From the cell containing the given text, extract its center point as [x, y] coordinate. 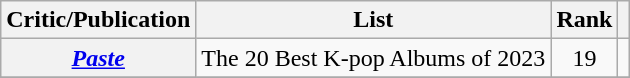
Rank [584, 20]
19 [584, 58]
Critic/Publication [98, 20]
The 20 Best K-pop Albums of 2023 [374, 58]
Paste [98, 58]
List [374, 20]
